Locate the cell with the specified text and output its [X, Y] center coordinate. 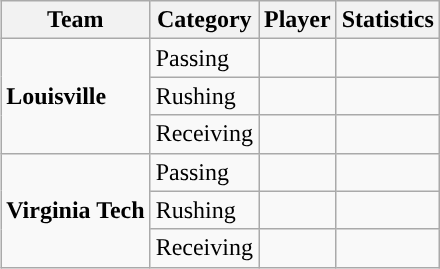
Louisville [76, 96]
Team [76, 20]
Category [204, 20]
Virginia Tech [76, 210]
Statistics [388, 20]
Player [297, 20]
